Scan for the cell matching the given text and deliver its (X, Y) coordinate at center. 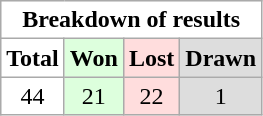
Drawn (221, 58)
1 (221, 96)
22 (151, 96)
Won (94, 58)
21 (94, 96)
Breakdown of results (132, 20)
Total (33, 58)
44 (33, 96)
Lost (151, 58)
